For the text-containing cell, return its midpoint in [X, Y] coordinate format. 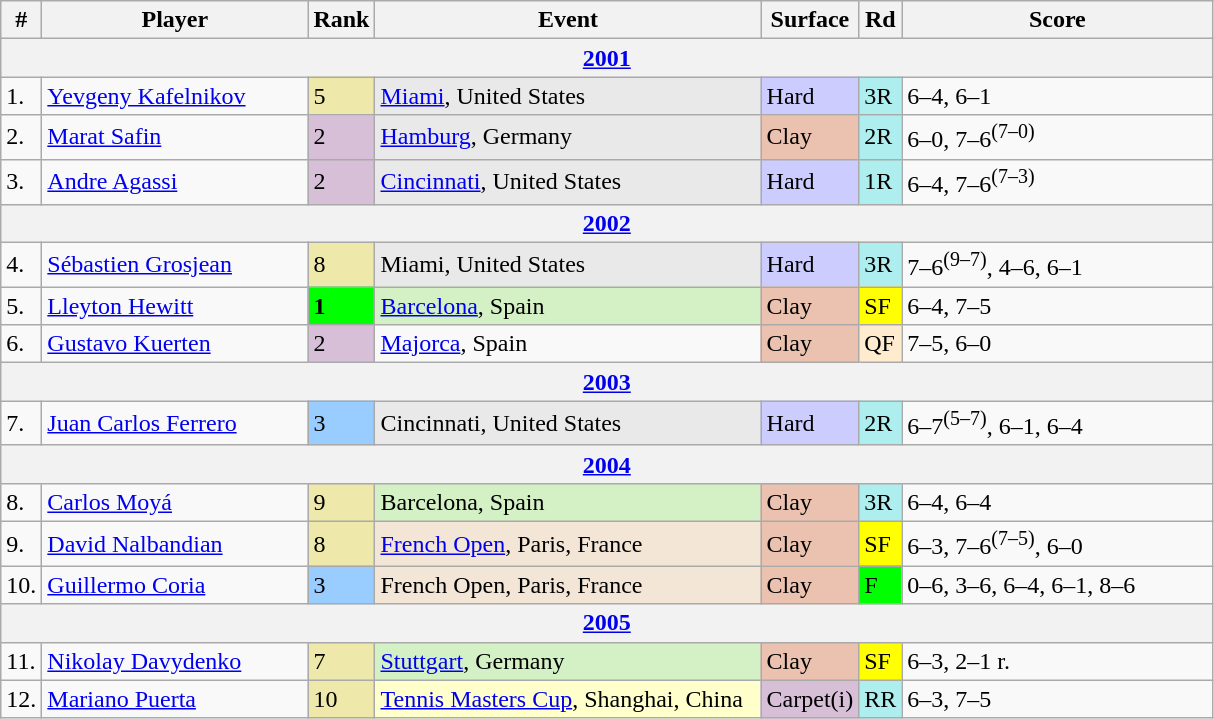
Player [175, 20]
6. [22, 344]
Yevgeny Kafelnikov [175, 96]
9 [342, 502]
4. [22, 264]
2004 [607, 464]
8. [22, 502]
7. [22, 424]
6–3, 7–6(7–5), 6–0 [1058, 544]
Lleyton Hewitt [175, 306]
5. [22, 306]
Rank [342, 20]
7–6(9–7), 4–6, 6–1 [1058, 264]
Majorca, Spain [568, 344]
6–3, 2–1 r. [1058, 661]
2003 [607, 382]
QF [880, 344]
6–0, 7–6(7–0) [1058, 138]
0–6, 3–6, 6–4, 6–1, 8–6 [1058, 585]
Rd [880, 20]
1R [880, 182]
10 [342, 699]
7 [342, 661]
Guillermo Coria [175, 585]
Gustavo Kuerten [175, 344]
Hamburg, Germany [568, 138]
2001 [607, 58]
6–7(5–7), 6–1, 6–4 [1058, 424]
7–5, 6–0 [1058, 344]
6–3, 7–5 [1058, 699]
Event [568, 20]
David Nalbandian [175, 544]
Andre Agassi [175, 182]
Surface [810, 20]
# [22, 20]
6–4, 6–4 [1058, 502]
Marat Safin [175, 138]
RR [880, 699]
Carlos Moyá [175, 502]
12. [22, 699]
F [880, 585]
Juan Carlos Ferrero [175, 424]
Mariano Puerta [175, 699]
Carpet(i) [810, 699]
1. [22, 96]
Score [1058, 20]
Sébastien Grosjean [175, 264]
Stuttgart, Germany [568, 661]
Nikolay Davydenko [175, 661]
6–4, 6–1 [1058, 96]
2. [22, 138]
6–4, 7–6(7–3) [1058, 182]
6–4, 7–5 [1058, 306]
11. [22, 661]
2005 [607, 623]
5 [342, 96]
1 [342, 306]
10. [22, 585]
9. [22, 544]
2002 [607, 223]
Tennis Masters Cup, Shanghai, China [568, 699]
3. [22, 182]
